Scan for the cell matching the given text and deliver its (X, Y) coordinate at center. 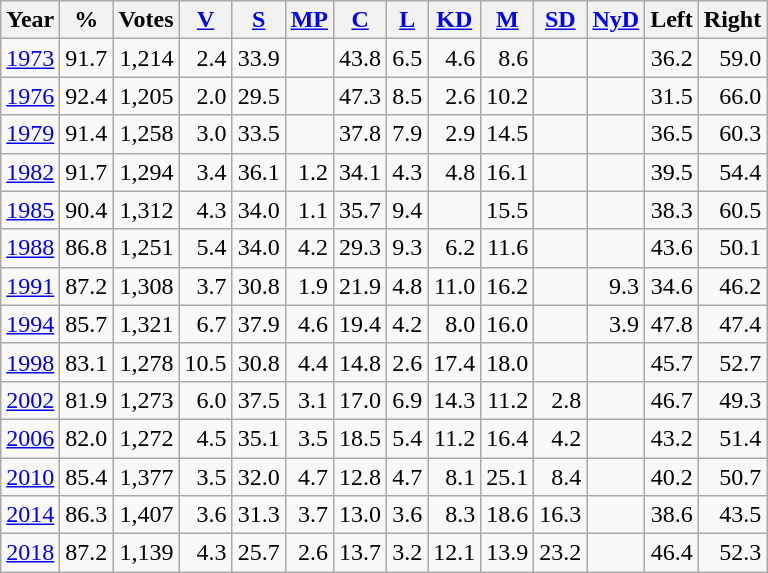
8.4 (560, 477)
36.1 (258, 172)
1,321 (146, 324)
18.6 (508, 515)
18.0 (508, 362)
25.7 (258, 553)
36.2 (672, 58)
V (206, 20)
13.7 (360, 553)
KD (454, 20)
3.1 (309, 400)
1,258 (146, 134)
1,272 (146, 438)
21.9 (360, 286)
83.1 (86, 362)
13.9 (508, 553)
3.9 (616, 324)
Year (30, 20)
7.9 (408, 134)
43.2 (672, 438)
15.5 (508, 210)
1,377 (146, 477)
35.1 (258, 438)
14.5 (508, 134)
32.0 (258, 477)
1,214 (146, 58)
16.1 (508, 172)
2.9 (454, 134)
2.4 (206, 58)
66.0 (732, 96)
1979 (30, 134)
29.5 (258, 96)
1,407 (146, 515)
1,251 (146, 248)
1,273 (146, 400)
52.3 (732, 553)
34.1 (360, 172)
17.0 (360, 400)
47.8 (672, 324)
NyD (616, 20)
14.3 (454, 400)
2.8 (560, 400)
86.3 (86, 515)
17.4 (454, 362)
46.7 (672, 400)
29.3 (360, 248)
39.5 (672, 172)
8.5 (408, 96)
6.7 (206, 324)
85.7 (86, 324)
4.4 (309, 362)
50.1 (732, 248)
2018 (30, 553)
1,294 (146, 172)
16.2 (508, 286)
8.3 (454, 515)
S (258, 20)
11.6 (508, 248)
16.3 (560, 515)
1988 (30, 248)
59.0 (732, 58)
10.2 (508, 96)
82.0 (86, 438)
Right (732, 20)
92.4 (86, 96)
43.6 (672, 248)
85.4 (86, 477)
52.7 (732, 362)
SD (560, 20)
31.5 (672, 96)
47.4 (732, 324)
2014 (30, 515)
36.5 (672, 134)
90.4 (86, 210)
13.0 (360, 515)
6.9 (408, 400)
1.1 (309, 210)
40.2 (672, 477)
1,205 (146, 96)
M (508, 20)
1998 (30, 362)
3.0 (206, 134)
8.0 (454, 324)
35.7 (360, 210)
1.2 (309, 172)
1982 (30, 172)
C (360, 20)
46.2 (732, 286)
11.0 (454, 286)
51.4 (732, 438)
6.5 (408, 58)
2.0 (206, 96)
16.4 (508, 438)
16.0 (508, 324)
6.2 (454, 248)
33.5 (258, 134)
12.8 (360, 477)
MP (309, 20)
81.9 (86, 400)
25.1 (508, 477)
2010 (30, 477)
6.0 (206, 400)
2002 (30, 400)
3.4 (206, 172)
45.7 (672, 362)
86.8 (86, 248)
1,139 (146, 553)
49.3 (732, 400)
43.8 (360, 58)
4.5 (206, 438)
23.2 (560, 553)
60.3 (732, 134)
91.4 (86, 134)
1,312 (146, 210)
1,308 (146, 286)
1985 (30, 210)
L (408, 20)
37.9 (258, 324)
60.5 (732, 210)
9.4 (408, 210)
47.3 (360, 96)
31.3 (258, 515)
10.5 (206, 362)
8.6 (508, 58)
% (86, 20)
54.4 (732, 172)
1991 (30, 286)
1,278 (146, 362)
3.2 (408, 553)
14.8 (360, 362)
1994 (30, 324)
43.5 (732, 515)
19.4 (360, 324)
12.1 (454, 553)
50.7 (732, 477)
38.3 (672, 210)
37.8 (360, 134)
46.4 (672, 553)
33.9 (258, 58)
34.6 (672, 286)
1976 (30, 96)
Left (672, 20)
Votes (146, 20)
18.5 (360, 438)
1.9 (309, 286)
1973 (30, 58)
38.6 (672, 515)
8.1 (454, 477)
37.5 (258, 400)
2006 (30, 438)
